Search for the cell housing the specified text and yield its (X, Y) center coordinate. 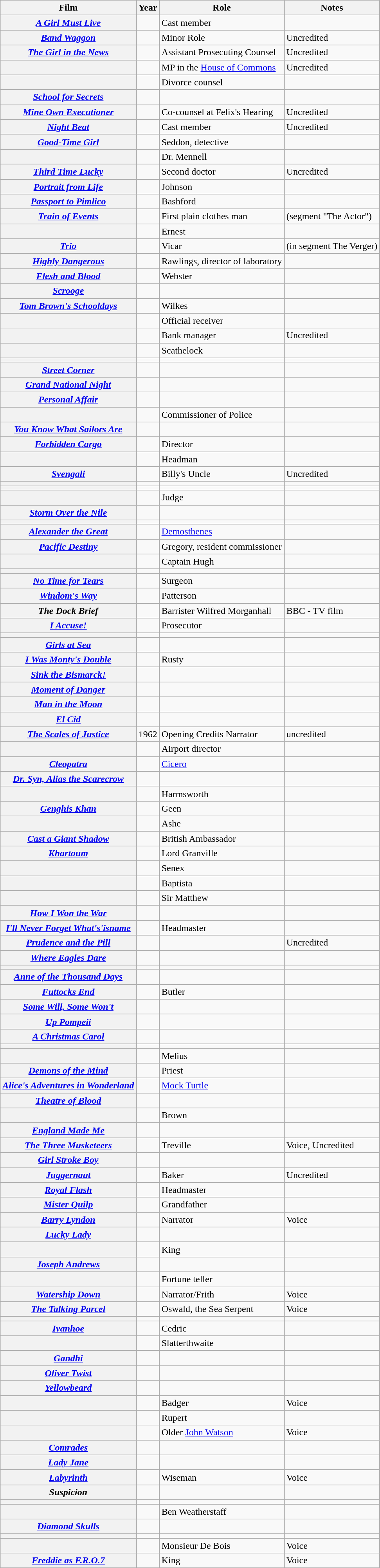
Windom's Way (68, 595)
Joseph Andrews (68, 1264)
Ashe (222, 823)
Demons of the Mind (68, 1071)
Gregory, resident commissioner (222, 547)
Badger (222, 1403)
Night Beat (68, 127)
Scrooge (68, 291)
Co-counsel at Felix's Hearing (222, 112)
Johnson (222, 187)
British Ambassador (222, 838)
Labyrinth (68, 1477)
Lucky Lady (68, 1234)
Prudence and the Pill (68, 943)
Ben Weatherstaff (222, 1512)
Senex (222, 868)
Dr. Syn, Alias the Scarecrow (68, 779)
Pacific Destiny (68, 547)
Director (222, 444)
Girls at Sea (68, 645)
Comrades (68, 1447)
Surgeon (222, 581)
Storm Over the Nile (68, 512)
Patterson (222, 595)
Rusty (222, 660)
Priest (222, 1071)
Ivanhoe (68, 1328)
Ernest (222, 231)
Personal Affair (68, 399)
Demosthenes (222, 532)
Anne of the Thousand Days (68, 977)
1962 (148, 734)
Geen (222, 808)
Where Eagles Dare (68, 958)
Minor Role (222, 38)
England Made Me (68, 1130)
Sink the Bismarck! (68, 675)
Notes (332, 8)
Up Pompeii (68, 1021)
How I Won the War (68, 913)
Captain Hugh (222, 561)
Lady Jane (68, 1462)
Webster (222, 276)
Passport to Pimlico (68, 202)
Commissioner of Police (222, 415)
Grand National Night (68, 384)
Gandhi (68, 1358)
Barry Lyndon (68, 1220)
Cedric (222, 1328)
Some Will, Some Won't (68, 1007)
Yellowbeard (68, 1388)
Third Time Lucky (68, 171)
Cast a Giant Shadow (68, 838)
El Cid (68, 719)
Official receiver (222, 321)
Sir Matthew (222, 898)
Juggernaut (68, 1175)
A Christmas Carol (68, 1036)
Rupert (222, 1418)
Diamond Skulls (68, 1526)
Cleopatra (68, 764)
The Girl in the News (68, 52)
Futtocks End (68, 992)
BBC - TV film (332, 610)
Harmsworth (222, 794)
Wilkes (222, 306)
First plain clothes man (222, 217)
Scathelock (222, 350)
Billy's Uncle (222, 474)
Baptista (222, 883)
Bank manager (222, 336)
Trio (68, 246)
Monsieur De Bois (222, 1546)
Vicar (222, 246)
Judge (222, 498)
Suspicion (68, 1492)
Street Corner (68, 370)
Melius (222, 1056)
Headman (222, 459)
No Time for Tears (68, 581)
Tom Brown's Schooldays (68, 306)
Second doctor (222, 171)
Prosecutor (222, 626)
uncredited (332, 734)
Good-Time Girl (68, 142)
Film (68, 8)
I Accuse! (68, 626)
A Girl Must Live (68, 23)
Svengali (68, 474)
I'll Never Forget What's'isname (68, 928)
Role (222, 8)
Portrait from Life (68, 187)
Moment of Danger (68, 689)
Forbidden Cargo (68, 444)
Highly Dangerous (68, 261)
Rawlings, director of laboratory (222, 261)
Butler (222, 992)
Dr. Mennell (222, 157)
Alice's Adventures in Wonderland (68, 1086)
Baker (222, 1175)
Slatterthwaite (222, 1343)
Seddon, detective (222, 142)
Divorce counsel (222, 82)
The Dock Brief (68, 610)
You Know What Sailors Are (68, 429)
Narrator/Frith (222, 1294)
MP in the House of Commons (222, 67)
Grandfather (222, 1205)
Voice, Uncredited (332, 1145)
Flesh and Blood (68, 276)
Band Waggon (68, 38)
Fortune teller (222, 1279)
Mine Own Executioner (68, 112)
Assistant Prosecuting Counsel (222, 52)
Mock Turtle (222, 1086)
Lord Granville (222, 853)
Train of Events (68, 217)
Year (148, 8)
The Three Musketeers (68, 1145)
Theatre of Blood (68, 1101)
Brown (222, 1115)
Cicero (222, 764)
Khartoum (68, 853)
Watership Down (68, 1294)
Older John Watson (222, 1433)
(in segment The Verger) (332, 246)
Barrister Wilfred Morganhall (222, 610)
Airport director (222, 749)
School for Secrets (68, 97)
The Scales of Justice (68, 734)
Man in the Moon (68, 704)
Alexander the Great (68, 532)
Opening Credits Narrator (222, 734)
Freddie as F.R.O.7 (68, 1561)
Oswald, the Sea Serpent (222, 1309)
Royal Flash (68, 1190)
Treville (222, 1145)
The Talking Parcel (68, 1309)
I Was Monty's Double (68, 660)
Oliver Twist (68, 1373)
(segment "The Actor") (332, 217)
Mister Quilp (68, 1205)
Girl Stroke Boy (68, 1160)
Wiseman (222, 1477)
Narrator (222, 1220)
Genghis Khan (68, 808)
Bashford (222, 202)
